From the cell containing the given text, extract its center point as (X, Y) coordinate. 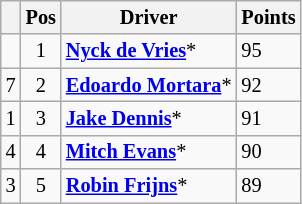
Driver (149, 17)
92 (268, 85)
2 (41, 85)
5 (41, 186)
91 (268, 118)
Edoardo Mortara* (149, 85)
Mitch Evans* (149, 152)
Nyck de Vries* (149, 51)
Robin Frijns* (149, 186)
89 (268, 186)
90 (268, 152)
Pos (41, 17)
Jake Dennis* (149, 118)
7 (11, 85)
Points (268, 17)
95 (268, 51)
